Capture the cell that displays the provided text and extract its [X, Y] central coordinate. 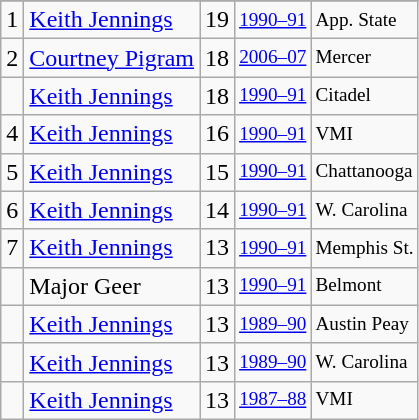
7 [12, 248]
19 [218, 20]
1987–88 [273, 400]
2006–07 [273, 58]
Chattanooga [364, 172]
Memphis St. [364, 248]
Citadel [364, 96]
5 [12, 172]
16 [218, 134]
6 [12, 210]
15 [218, 172]
Mercer [364, 58]
Courtney Pigram [112, 58]
2 [12, 58]
4 [12, 134]
App. State [364, 20]
1 [12, 20]
14 [218, 210]
Belmont [364, 286]
Austin Peay [364, 324]
Major Geer [112, 286]
